Detect which cell encompasses the target text, then output its (X, Y) center coordinate. 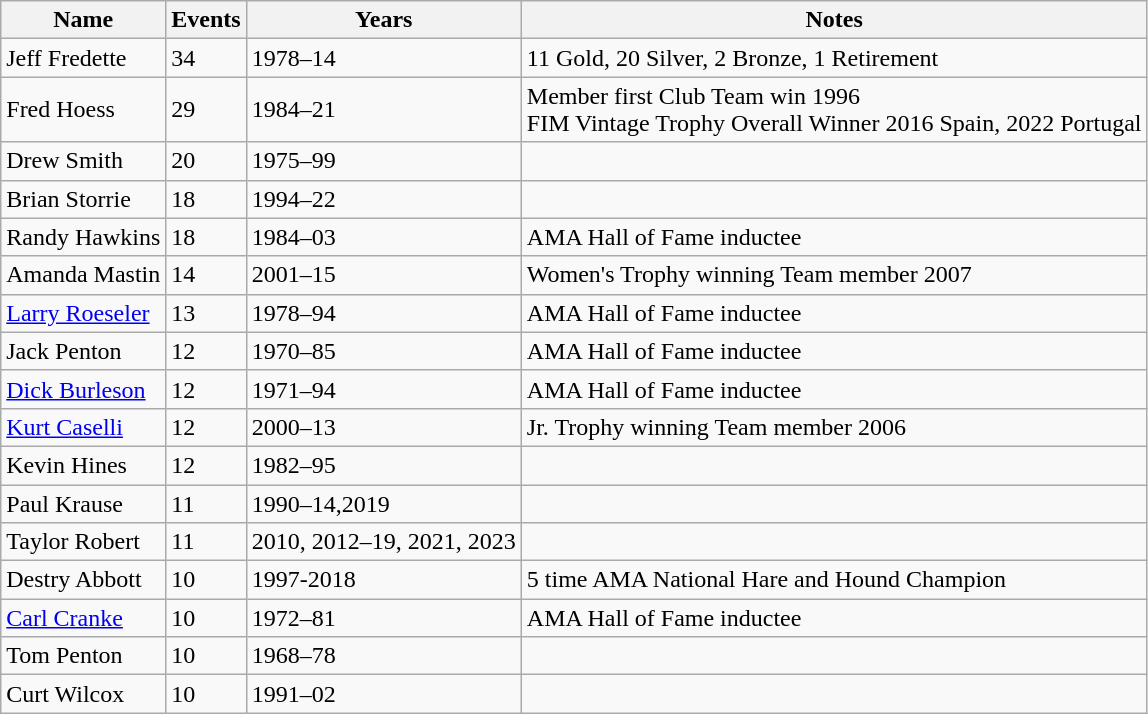
Notes (834, 20)
1984–21 (384, 110)
Jr. Trophy winning Team member 2006 (834, 427)
Tom Penton (84, 656)
11 Gold, 20 Silver, 2 Bronze, 1 Retirement (834, 58)
Years (384, 20)
1991–02 (384, 694)
Drew Smith (84, 161)
29 (206, 110)
1994–22 (384, 199)
Carl Cranke (84, 618)
1978–14 (384, 58)
Kevin Hines (84, 465)
Member first Club Team win 1996FIM Vintage Trophy Overall Winner 2016 Spain, 2022 Portugal (834, 110)
Jack Penton (84, 351)
1997-2018 (384, 580)
Dick Burleson (84, 389)
34 (206, 58)
2010, 2012–19, 2021, 2023 (384, 542)
1990–14,2019 (384, 503)
13 (206, 313)
1970–85 (384, 351)
14 (206, 275)
1982–95 (384, 465)
Women's Trophy winning Team member 2007 (834, 275)
1972–81 (384, 618)
Curt Wilcox (84, 694)
Paul Krause (84, 503)
1984–03 (384, 237)
Kurt Caselli (84, 427)
Randy Hawkins (84, 237)
Amanda Mastin (84, 275)
Events (206, 20)
Taylor Robert (84, 542)
2000–13 (384, 427)
1975–99 (384, 161)
2001–15 (384, 275)
1968–78 (384, 656)
1971–94 (384, 389)
Name (84, 20)
Fred Hoess (84, 110)
Destry Abbott (84, 580)
Larry Roeseler (84, 313)
20 (206, 161)
5 time AMA National Hare and Hound Champion (834, 580)
Brian Storrie (84, 199)
Jeff Fredette (84, 58)
1978–94 (384, 313)
